Determine the [X, Y] coordinate at the center of the cell enclosing the given text.  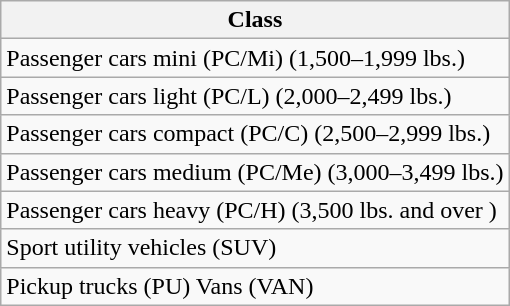
Pickup trucks (PU) Vans (VAN) [255, 286]
Passenger cars mini (PC/Mi) (1,500–1,999 lbs.) [255, 58]
Passenger cars medium (PC/Me) (3,000–3,499 lbs.) [255, 172]
Sport utility vehicles (SUV) [255, 248]
Passenger cars compact (PC/C) (2,500–2,999 lbs.) [255, 134]
Passenger cars heavy (PC/H) (3,500 lbs. and over ) [255, 210]
Passenger cars light (PC/L) (2,000–2,499 lbs.) [255, 96]
Class [255, 20]
